Return [X, Y] of the center of cell containing provided text 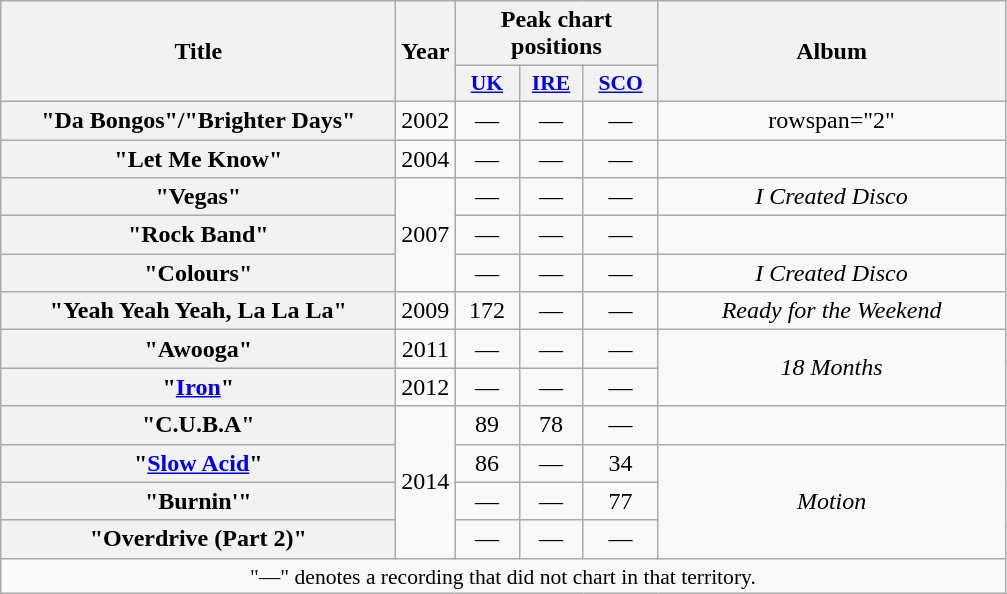
78 [551, 425]
"Colours" [198, 273]
Ready for the Weekend [832, 311]
2014 [426, 482]
"C.U.B.A" [198, 425]
2011 [426, 349]
"Yeah Yeah Yeah, La La La" [198, 311]
Year [426, 52]
172 [487, 311]
"Overdrive (Part 2)" [198, 539]
2012 [426, 387]
2009 [426, 311]
"Iron" [198, 387]
2007 [426, 235]
"Slow Acid" [198, 463]
18 Months [832, 368]
34 [620, 463]
Title [198, 52]
"Burnin'" [198, 501]
86 [487, 463]
Peak chart positions [556, 34]
89 [487, 425]
2002 [426, 120]
"Let Me Know" [198, 159]
IRE [551, 84]
"Vegas" [198, 197]
77 [620, 501]
Album [832, 52]
rowspan="2" [832, 120]
Motion [832, 501]
2004 [426, 159]
SCO [620, 84]
UK [487, 84]
"Awooga" [198, 349]
"Da Bongos"/"Brighter Days" [198, 120]
"Rock Band" [198, 235]
"—" denotes a recording that did not chart in that territory. [503, 576]
